From the cell containing the given text, extract its center point as (X, Y) coordinate. 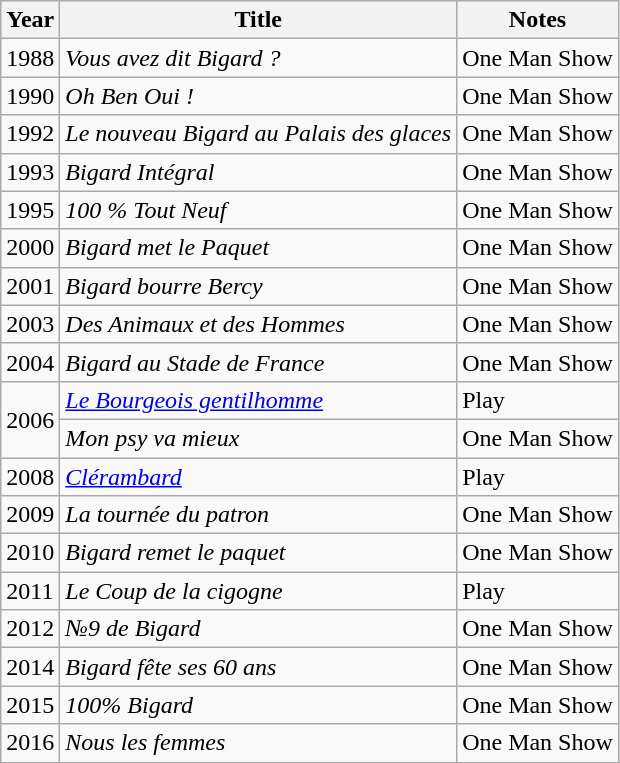
2016 (30, 743)
1995 (30, 210)
1993 (30, 172)
Bigard met le Paquet (258, 248)
Bigard bourre Bercy (258, 286)
Bigard Intégral (258, 172)
100 % Tout Neuf (258, 210)
1988 (30, 58)
Year (30, 20)
Bigard fête ses 60 ans (258, 667)
2012 (30, 629)
Bigard remet le paquet (258, 553)
2006 (30, 419)
2014 (30, 667)
Le nouveau Bigard au Palais des glaces (258, 134)
Oh Ben Oui ! (258, 96)
Des Animaux et des Hommes (258, 324)
2011 (30, 591)
Notes (538, 20)
2010 (30, 553)
1992 (30, 134)
2009 (30, 515)
2000 (30, 248)
1990 (30, 96)
Bigard au Stade de France (258, 362)
Le Bourgeois gentilhomme (258, 400)
Clérambard (258, 477)
2008 (30, 477)
2015 (30, 705)
2001 (30, 286)
Mon psy va mieux (258, 438)
Vous avez dit Bigard ? (258, 58)
La tournée du patron (258, 515)
Nous les femmes (258, 743)
2003 (30, 324)
№9 de Bigard (258, 629)
Title (258, 20)
Le Coup de la cigogne (258, 591)
100% Bigard (258, 705)
2004 (30, 362)
